Detect which cell encompasses the target text, then output its [x, y] center coordinate. 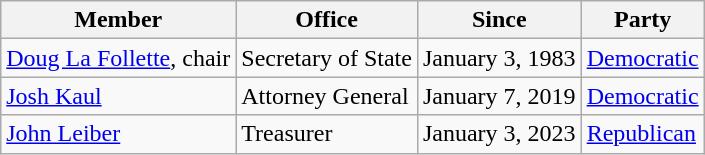
Josh Kaul [118, 96]
Treasurer [327, 134]
Since [499, 20]
January 3, 1983 [499, 58]
Secretary of State [327, 58]
Party [642, 20]
January 7, 2019 [499, 96]
John Leiber [118, 134]
Member [118, 20]
Doug La Follette, chair [118, 58]
January 3, 2023 [499, 134]
Republican [642, 134]
Office [327, 20]
Attorney General [327, 96]
